Provide the [X, Y] coordinate of the cell's center where the given text is located.  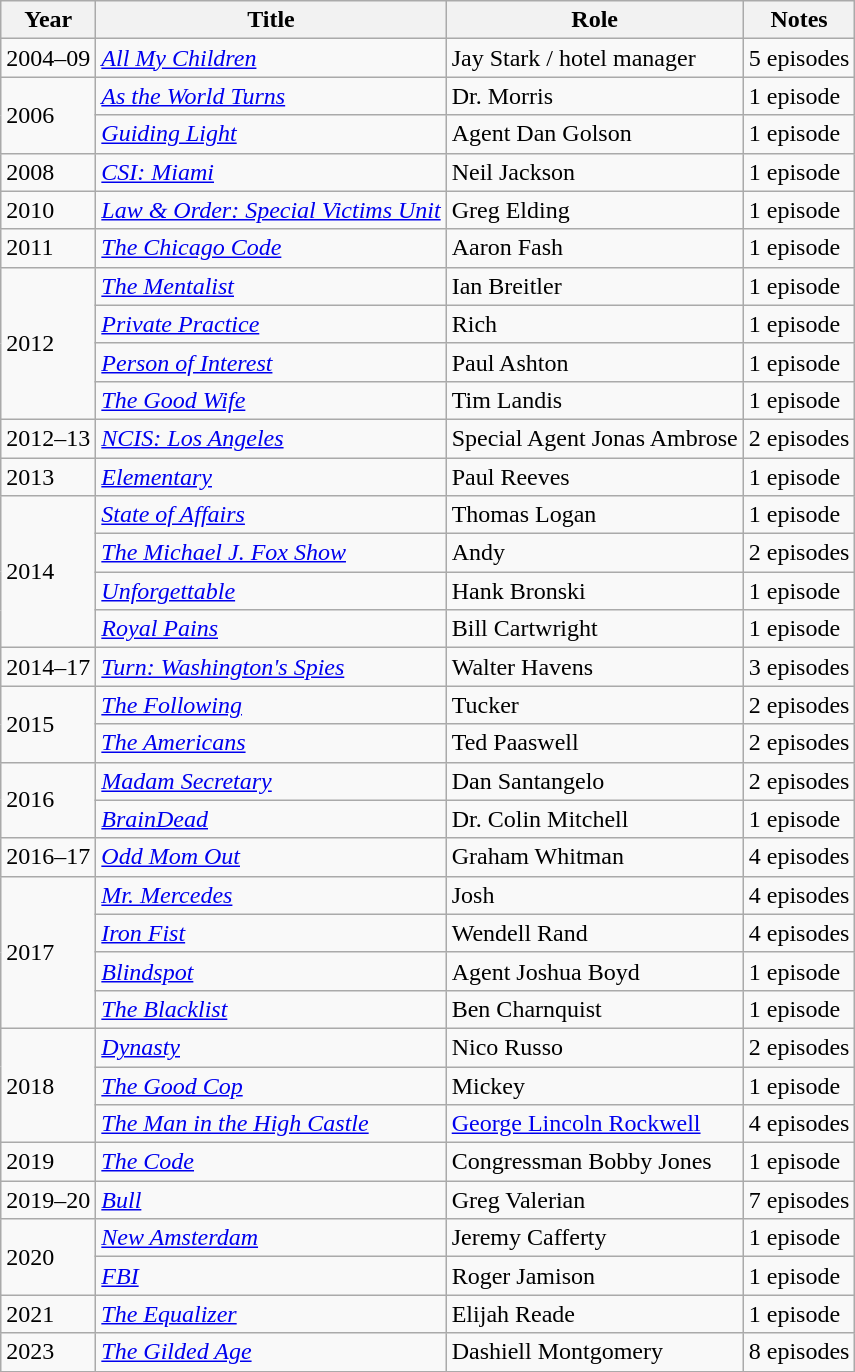
The Following [271, 705]
Mickey [594, 1085]
Agent Joshua Boyd [594, 971]
Ian Breitler [594, 286]
The Blacklist [271, 1009]
Tucker [594, 705]
2018 [48, 1085]
8 episodes [799, 1352]
Greg Valerian [594, 1200]
Graham Whitman [594, 857]
The Equalizer [271, 1314]
The Code [271, 1162]
The Americans [271, 743]
Dashiell Montgomery [594, 1352]
Roger Jamison [594, 1276]
2015 [48, 724]
2008 [48, 172]
2012–13 [48, 438]
FBI [271, 1276]
All My Children [271, 58]
Dr. Morris [594, 96]
2013 [48, 477]
2014 [48, 572]
State of Affairs [271, 515]
Walter Havens [594, 667]
Dr. Colin Mitchell [594, 819]
Rich [594, 324]
The Chicago Code [271, 248]
Aaron Fash [594, 248]
2010 [48, 210]
2011 [48, 248]
Ted Paaswell [594, 743]
Bull [271, 1200]
Guiding Light [271, 134]
The Michael J. Fox Show [271, 553]
Iron Fist [271, 933]
2016–17 [48, 857]
Jeremy Cafferty [594, 1238]
Role [594, 20]
Tim Landis [594, 400]
Private Practice [271, 324]
Elijah Reade [594, 1314]
The Good Cop [271, 1085]
Hank Bronski [594, 591]
Blindspot [271, 971]
Royal Pains [271, 629]
Year [48, 20]
2020 [48, 1257]
2019 [48, 1162]
2016 [48, 800]
7 episodes [799, 1200]
Person of Interest [271, 362]
Wendell Rand [594, 933]
2012 [48, 343]
BrainDead [271, 819]
2014–17 [48, 667]
Odd Mom Out [271, 857]
Dan Santangelo [594, 781]
Madam Secretary [271, 781]
5 episodes [799, 58]
Agent Dan Golson [594, 134]
Special Agent Jonas Ambrose [594, 438]
Jay Stark / hotel manager [594, 58]
Ben Charnquist [594, 1009]
2023 [48, 1352]
Bill Cartwright [594, 629]
2021 [48, 1314]
Law & Order: Special Victims Unit [271, 210]
New Amsterdam [271, 1238]
Title [271, 20]
3 episodes [799, 667]
Neil Jackson [594, 172]
The Good Wife [271, 400]
Nico Russo [594, 1047]
Notes [799, 20]
George Lincoln Rockwell [594, 1124]
The Mentalist [271, 286]
NCIS: Los Angeles [271, 438]
Elementary [271, 477]
As the World Turns [271, 96]
2006 [48, 115]
2017 [48, 952]
CSI: Miami [271, 172]
Andy [594, 553]
Paul Reeves [594, 477]
Paul Ashton [594, 362]
Dynasty [271, 1047]
Mr. Mercedes [271, 895]
Turn: Washington's Spies [271, 667]
Unforgettable [271, 591]
The Man in the High Castle [271, 1124]
Thomas Logan [594, 515]
Greg Elding [594, 210]
Congressman Bobby Jones [594, 1162]
The Gilded Age [271, 1352]
2019–20 [48, 1200]
Josh [594, 895]
2004–09 [48, 58]
